Identify which cell holds the provided text, then report its [X, Y] central coordinate. 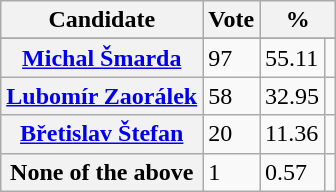
% [298, 20]
0.57 [292, 172]
Candidate [102, 20]
1 [232, 172]
97 [232, 58]
55.11 [292, 58]
20 [232, 134]
Lubomír Zaorálek [102, 96]
Michal Šmarda [102, 58]
32.95 [292, 96]
11.36 [292, 134]
58 [232, 96]
None of the above [102, 172]
Břetislav Štefan [102, 134]
Vote [232, 20]
